Output the [X, Y] coordinate of the center of the cell containing the given text.  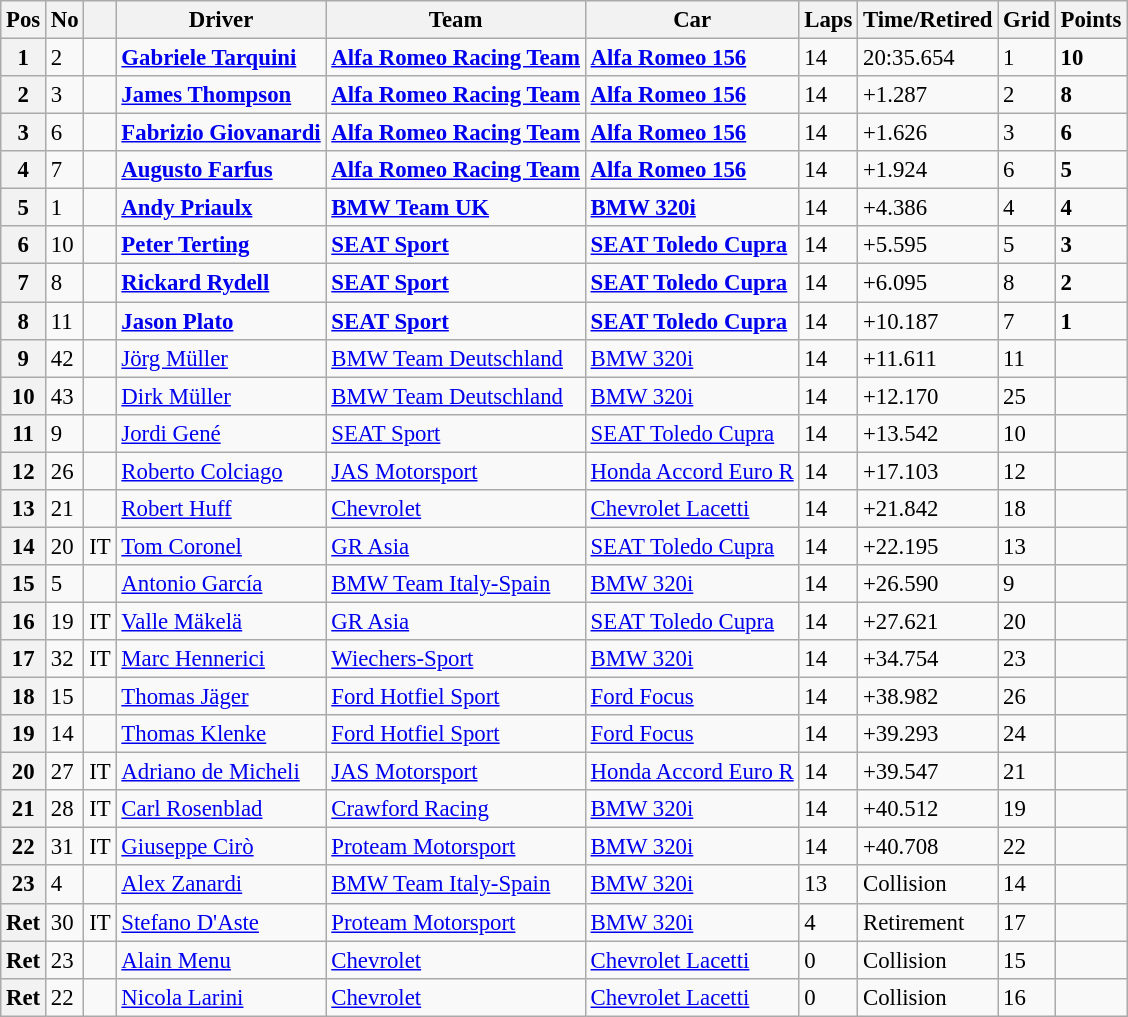
Fabrizio Giovanardi [221, 133]
Rickard Rydell [221, 283]
+39.547 [928, 772]
+40.512 [928, 809]
Points [1090, 20]
+4.386 [928, 208]
BMW Team UK [456, 208]
Thomas Klenke [221, 734]
25 [1026, 396]
+1.924 [928, 170]
Car [692, 20]
Pos [24, 20]
+40.708 [928, 847]
31 [65, 847]
Dirk Müller [221, 396]
28 [65, 809]
+13.542 [928, 433]
30 [65, 922]
+1.626 [928, 133]
Laps [828, 20]
Antonio García [221, 584]
+34.754 [928, 659]
Stefano D'Aste [221, 922]
Thomas Jäger [221, 697]
Jason Plato [221, 321]
+12.170 [928, 396]
Wiechers-Sport [456, 659]
+10.187 [928, 321]
+26.590 [928, 584]
+39.293 [928, 734]
Jörg Müller [221, 358]
+11.611 [928, 358]
Adriano de Micheli [221, 772]
+1.287 [928, 95]
James Thompson [221, 95]
+21.842 [928, 509]
+38.982 [928, 697]
Marc Hennerici [221, 659]
Peter Terting [221, 245]
20:35.654 [928, 58]
24 [1026, 734]
Alain Menu [221, 960]
Giuseppe Cirò [221, 847]
27 [65, 772]
Augusto Farfus [221, 170]
+6.095 [928, 283]
Jordi Gené [221, 433]
+22.195 [928, 546]
Roberto Colciago [221, 471]
+5.595 [928, 245]
Grid [1026, 20]
Alex Zanardi [221, 885]
32 [65, 659]
Retirement [928, 922]
Time/Retired [928, 20]
Andy Priaulx [221, 208]
Robert Huff [221, 509]
+27.621 [928, 621]
Carl Rosenblad [221, 809]
Nicola Larini [221, 997]
Crawford Racing [456, 809]
Tom Coronel [221, 546]
Team [456, 20]
Valle Mäkelä [221, 621]
Gabriele Tarquini [221, 58]
42 [65, 358]
Driver [221, 20]
No [65, 20]
+17.103 [928, 471]
43 [65, 396]
